Locate the cell with the specified text and output its (X, Y) center coordinate. 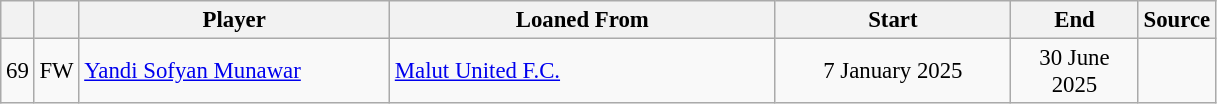
69 (18, 72)
FW (56, 72)
Player (234, 20)
Yandi Sofyan Munawar (234, 72)
Loaned From (582, 20)
7 January 2025 (893, 72)
Malut United F.C. (582, 72)
Start (893, 20)
Source (1176, 20)
30 June 2025 (1075, 72)
End (1075, 20)
